For the text-containing cell, return its midpoint in [x, y] coordinate format. 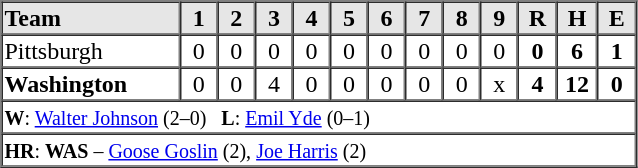
7 [424, 18]
Team [91, 18]
3 [274, 18]
R [538, 18]
E [616, 18]
9 [500, 18]
8 [462, 18]
Washington [91, 84]
HR: WAS – Goose Goslin (2), Joe Harris (2) [319, 150]
W: Walter Johnson (2–0) L: Emil Yde (0–1) [319, 116]
x [500, 84]
5 [349, 18]
Pittsburgh [91, 50]
12 [577, 84]
2 [237, 18]
H [577, 18]
